Return the (x, y) coordinate for the center point of the cell that contains the specified text.  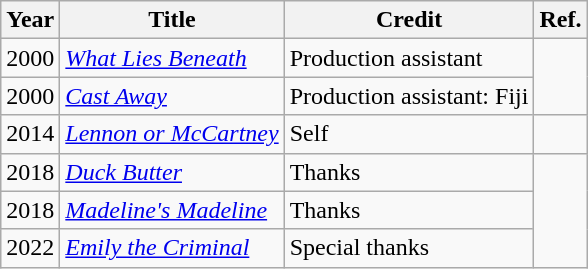
What Lies Beneath (172, 58)
Emily the Criminal (172, 248)
Year (30, 20)
Cast Away (172, 96)
Duck Butter (172, 172)
Title (172, 20)
Special thanks (409, 248)
2022 (30, 248)
Production assistant: Fiji (409, 96)
Madeline's Madeline (172, 210)
Production assistant (409, 58)
Ref. (560, 20)
Credit (409, 20)
2014 (30, 134)
Self (409, 134)
Lennon or McCartney (172, 134)
